From the cell containing the given text, extract its center point as (x, y) coordinate. 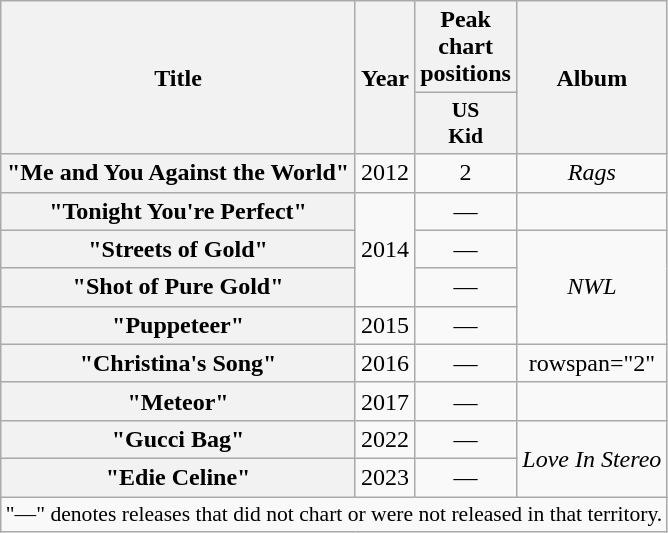
"—" denotes releases that did not chart or were not released in that territory. (334, 514)
Love In Stereo (592, 458)
USKid (466, 124)
Year (384, 78)
rowspan="2" (592, 363)
2015 (384, 325)
"Me and You Against the World" (178, 173)
"Streets of Gold" (178, 249)
2017 (384, 401)
"Edie Celine" (178, 477)
Title (178, 78)
"Shot of Pure Gold" (178, 287)
Album (592, 78)
"Puppeteer" (178, 325)
"Christina's Song" (178, 363)
"Meteor" (178, 401)
2023 (384, 477)
"Gucci Bag" (178, 439)
2014 (384, 249)
2016 (384, 363)
Rags (592, 173)
2012 (384, 173)
2 (466, 173)
NWL (592, 287)
"Tonight You're Perfect" (178, 211)
Peak chart positions (466, 47)
2022 (384, 439)
